Return the [X, Y] coordinate for the center point of the cell that contains the specified text.  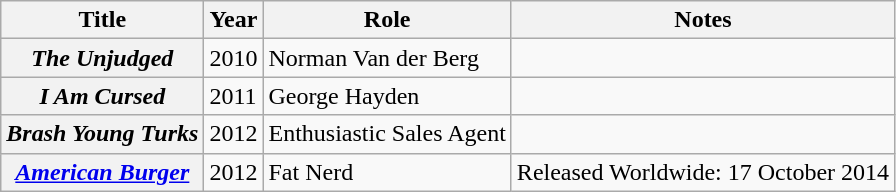
Title [102, 20]
Role [387, 20]
Enthusiastic Sales Agent [387, 134]
George Hayden [387, 96]
American Burger [102, 172]
2011 [234, 96]
The Unjudged [102, 58]
Fat Nerd [387, 172]
Year [234, 20]
2010 [234, 58]
I Am Cursed [102, 96]
Norman Van der Berg [387, 58]
Released Worldwide: 17 October 2014 [702, 172]
Notes [702, 20]
Brash Young Turks [102, 134]
